Locate the cell with the specified text and output its [x, y] center coordinate. 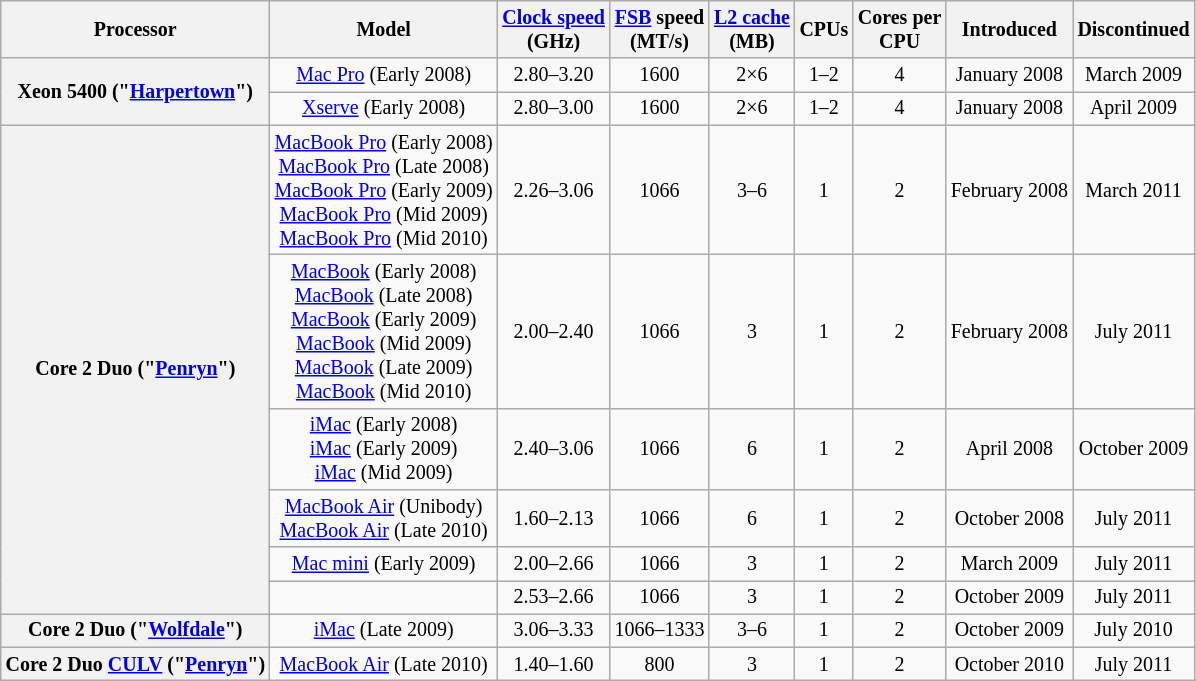
March 2011 [1134, 190]
April 2009 [1134, 108]
MacBook (Early 2008)MacBook (Late 2008)MacBook (Early 2009)MacBook (Mid 2009)MacBook (Late 2009)MacBook (Mid 2010) [384, 332]
Core 2 Duo ("Wolfdale") [136, 630]
Core 2 Duo CULV ("Penryn") [136, 664]
2.00–2.40 [553, 332]
2.40–3.06 [553, 448]
April 2008 [1010, 448]
Cores perCPU [900, 30]
Model [384, 30]
1.60–2.13 [553, 518]
July 2010 [1134, 630]
FSB speed(MT/s) [660, 30]
Mac Pro (Early 2008) [384, 76]
October 2008 [1010, 518]
Introduced [1010, 30]
MacBook Pro (Early 2008)MacBook Pro (Late 2008)MacBook Pro (Early 2009)MacBook Pro (Mid 2009)MacBook Pro (Mid 2010) [384, 190]
Processor [136, 30]
iMac (Early 2008)iMac (Early 2009)iMac (Mid 2009) [384, 448]
2.80–3.20 [553, 76]
1.40–1.60 [553, 664]
Clock speed(GHz) [553, 30]
2.53–2.66 [553, 598]
Discontinued [1134, 30]
1066–1333 [660, 630]
Xserve (Early 2008) [384, 108]
800 [660, 664]
Core 2 Duo ("Penryn") [136, 370]
Xeon 5400 ("Harpertown") [136, 92]
2.80–3.00 [553, 108]
MacBook Air (Late 2010) [384, 664]
CPUs [824, 30]
3.06–3.33 [553, 630]
Mac mini (Early 2009) [384, 564]
2.26–3.06 [553, 190]
L2 cache(MB) [752, 30]
MacBook Air (Unibody)MacBook Air (Late 2010) [384, 518]
October 2010 [1010, 664]
iMac (Late 2009) [384, 630]
2.00–2.66 [553, 564]
